Find where the given text appears and provide that cell's center as (X, Y) coordinate. 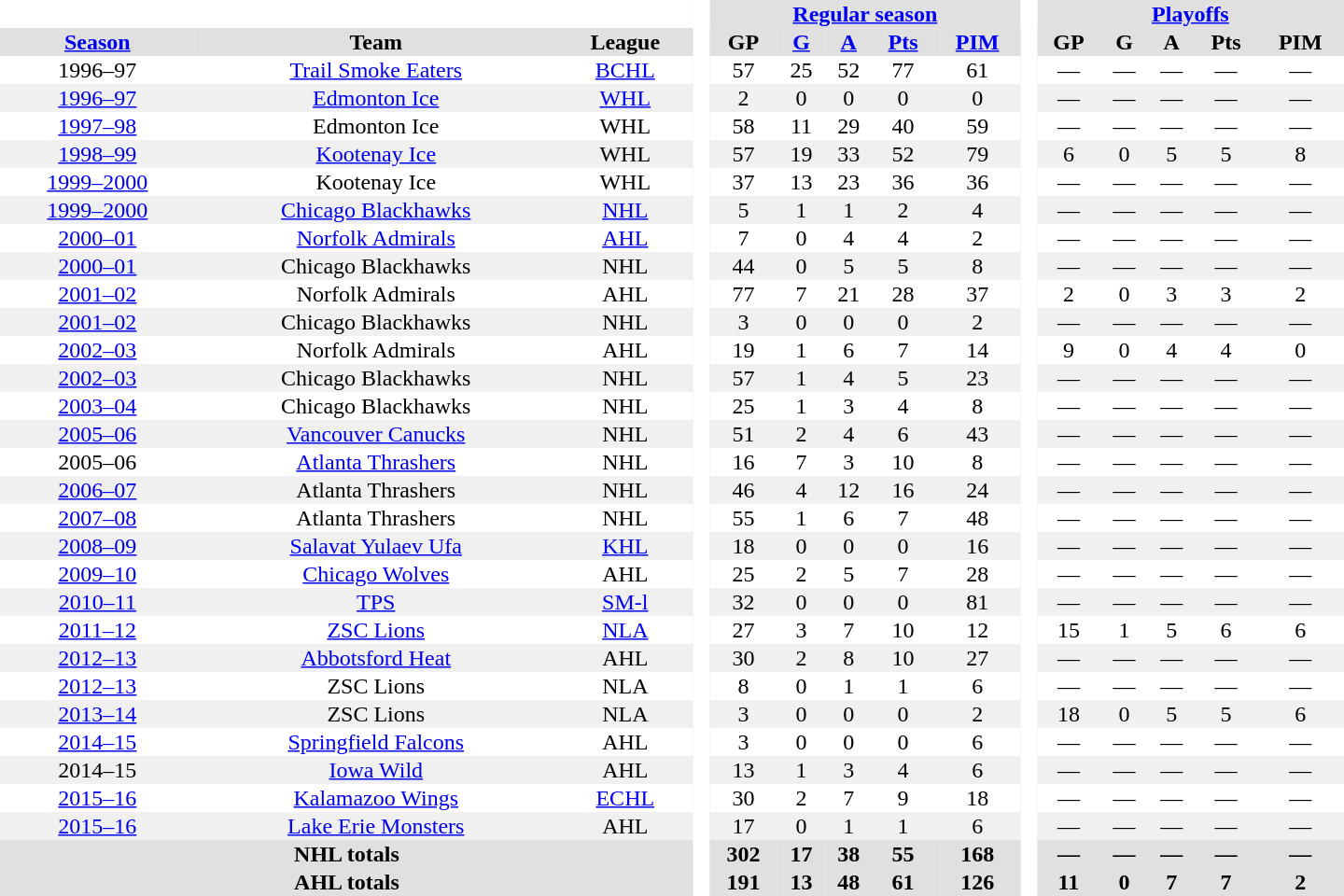
Springfield Falcons (376, 742)
2007–08 (97, 518)
AHL totals (347, 882)
1998–99 (97, 154)
29 (849, 126)
Salavat Yulaev Ufa (376, 546)
79 (976, 154)
58 (743, 126)
43 (976, 434)
SM-l (625, 602)
Trail Smoke Eaters (376, 70)
Team (376, 42)
302 (743, 854)
46 (743, 490)
24 (976, 490)
44 (743, 266)
59 (976, 126)
Season (97, 42)
191 (743, 882)
Chicago Wolves (376, 574)
KHL (625, 546)
NHL totals (347, 854)
81 (976, 602)
2013–14 (97, 714)
Lake Erie Monsters (376, 826)
Iowa Wild (376, 770)
32 (743, 602)
2009–10 (97, 574)
14 (976, 350)
Vancouver Canucks (376, 434)
TPS (376, 602)
2008–09 (97, 546)
ECHL (625, 798)
League (625, 42)
21 (849, 294)
51 (743, 434)
2003–04 (97, 406)
1997–98 (97, 126)
15 (1069, 630)
Abbotsford Heat (376, 658)
2011–12 (97, 630)
2006–07 (97, 490)
40 (903, 126)
Regular season (865, 14)
Playoffs (1191, 14)
33 (849, 154)
168 (976, 854)
38 (849, 854)
2010–11 (97, 602)
BCHL (625, 70)
126 (976, 882)
Kalamazoo Wings (376, 798)
